Capture the cell that displays the provided text and extract its [X, Y] central coordinate. 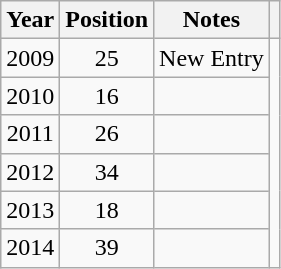
39 [107, 248]
Notes [212, 20]
Position [107, 20]
2011 [30, 134]
18 [107, 210]
26 [107, 134]
2012 [30, 172]
2009 [30, 58]
2013 [30, 210]
2014 [30, 248]
Year [30, 20]
25 [107, 58]
2010 [30, 96]
16 [107, 96]
34 [107, 172]
New Entry [212, 58]
